Return the (X, Y) coordinate for the center point of the cell that contains the specified text.  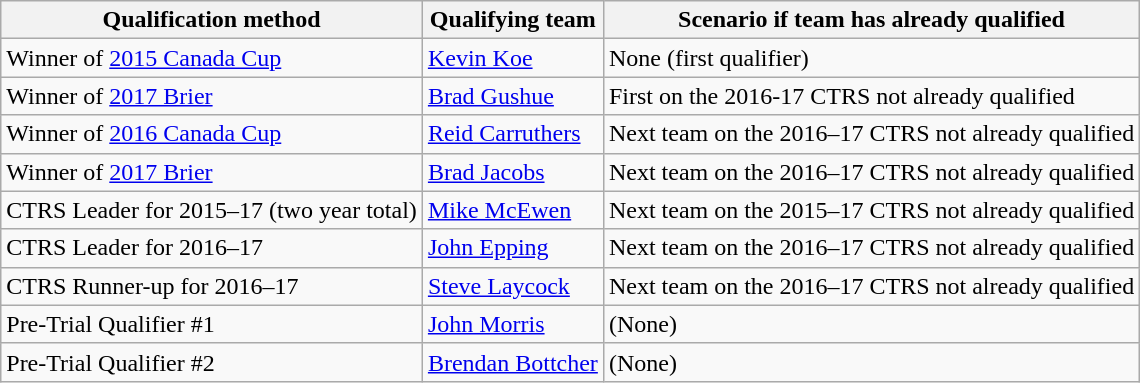
CTRS Leader for 2015–17 (two year total) (212, 210)
Winner of 2015 Canada Cup (212, 58)
Mike McEwen (512, 210)
Pre-Trial Qualifier #1 (212, 324)
Kevin Koe (512, 58)
Reid Carruthers (512, 134)
CTRS Runner-up for 2016–17 (212, 286)
None (first qualifier) (871, 58)
Brad Jacobs (512, 172)
First on the 2016-17 CTRS not already qualified (871, 96)
Winner of 2016 Canada Cup (212, 134)
Brad Gushue (512, 96)
CTRS Leader for 2016–17 (212, 248)
Scenario if team has already qualified (871, 20)
Qualifying team (512, 20)
John Morris (512, 324)
Steve Laycock (512, 286)
Qualification method (212, 20)
Next team on the 2015–17 CTRS not already qualified (871, 210)
John Epping (512, 248)
Brendan Bottcher (512, 362)
Pre-Trial Qualifier #2 (212, 362)
